Locate the cell with the specified text and output its (x, y) center coordinate. 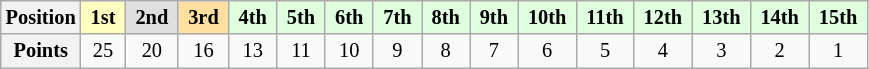
14th (779, 17)
8 (446, 51)
6 (547, 51)
15th (838, 17)
5 (604, 51)
3 (721, 51)
16 (203, 51)
2 (779, 51)
7th (397, 17)
10th (547, 17)
10 (349, 51)
4 (663, 51)
1st (104, 17)
11th (604, 17)
13th (721, 17)
Position (41, 17)
25 (104, 51)
2nd (152, 17)
9th (494, 17)
7 (494, 51)
20 (152, 51)
4th (253, 17)
3rd (203, 17)
12th (663, 17)
5th (301, 17)
Points (41, 51)
8th (446, 17)
13 (253, 51)
11 (301, 51)
1 (838, 51)
6th (349, 17)
9 (397, 51)
